Search for the cell housing the specified text and yield its (X, Y) center coordinate. 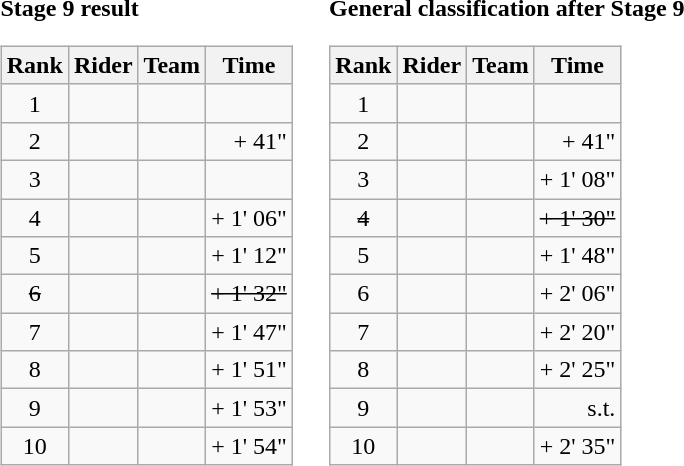
+ 1' 32" (250, 294)
+ 1' 48" (578, 256)
+ 1' 08" (578, 179)
+ 1' 12" (250, 256)
+ 1' 06" (250, 217)
+ 1' 30" (578, 217)
+ 1' 53" (250, 408)
+ 1' 47" (250, 332)
+ 1' 51" (250, 370)
+ 2' 06" (578, 294)
+ 2' 35" (578, 446)
+ 2' 25" (578, 370)
+ 1' 54" (250, 446)
s.t. (578, 408)
+ 2' 20" (578, 332)
